Output the (X, Y) coordinate of the center of the cell containing the given text.  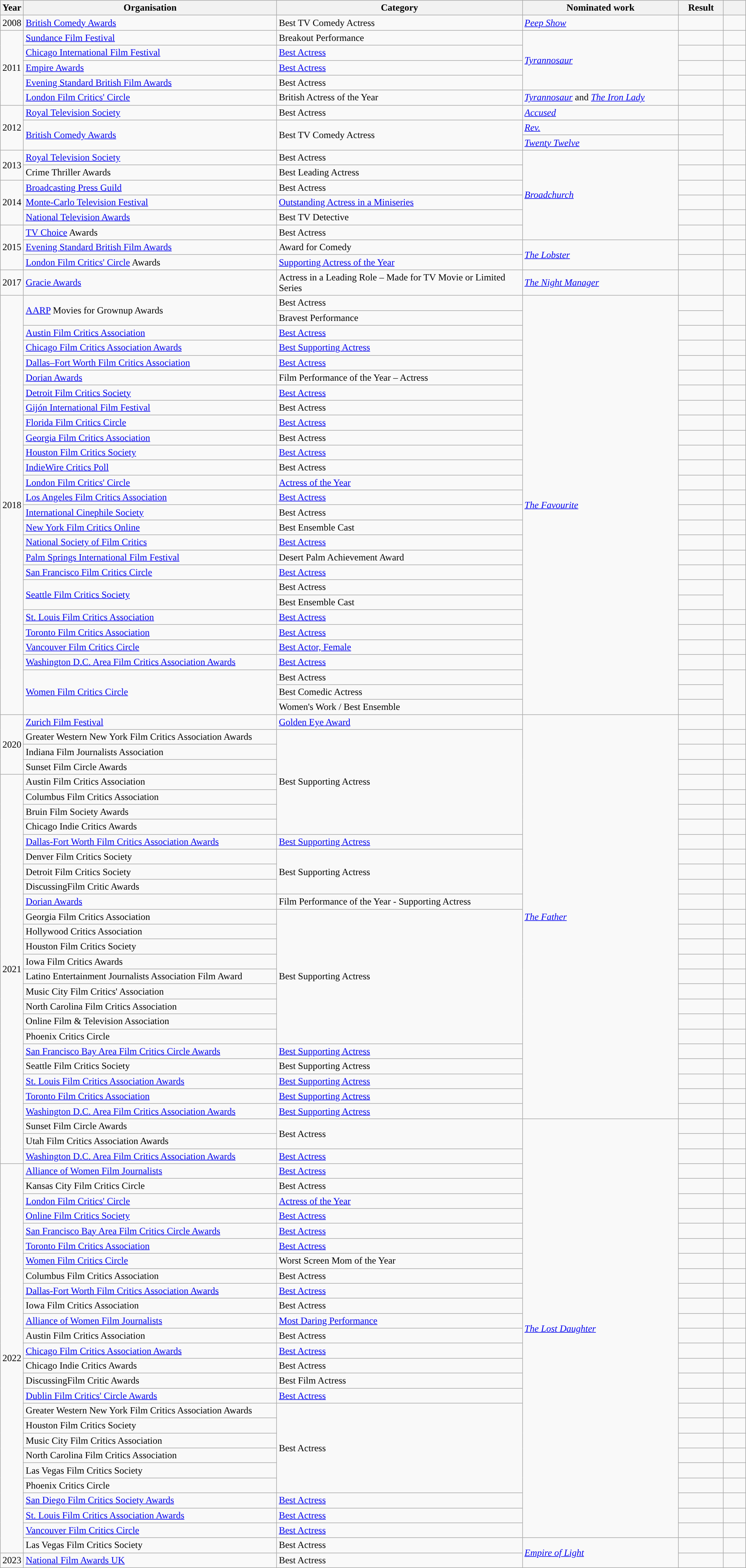
Gijón International Film Festival (150, 407)
2021 (12, 969)
Florida Film Critics Circle (150, 422)
Film Performance of the Year – Actress (399, 378)
Most Daring Performance (399, 1321)
Palm Springs International Film Festival (150, 557)
Empire Awards (150, 68)
Rev. (600, 127)
Iowa Film Critics Awards (150, 962)
TV Choice Awards (150, 232)
2018 (12, 505)
Category (399, 8)
Crime Thriller Awards (150, 172)
Best TV Detective (399, 217)
Best Comedic Actress (399, 692)
The Favourite (600, 505)
2022 (12, 1358)
2017 (12, 282)
Peep Show (600, 23)
Utah Film Critics Association Awards (150, 1141)
San Diego Film Critics Society Awards (150, 1500)
Music City Film Critics' Association (150, 991)
Tyrannosaur (600, 60)
Latino Entertainment Journalists Association Film Award (150, 977)
The Father (600, 917)
2014 (12, 203)
Film Performance of the Year - Supporting Actress (399, 901)
Breakout Performance (399, 38)
Denver Film Critics Society (150, 857)
2020 (12, 744)
The Lost Daughter (600, 1328)
Worst Screen Mom of the Year (399, 1261)
Online Film & Television Association (150, 1021)
IndieWire Critics Poll (150, 468)
Tyrannosaur and The Iron Lady (600, 98)
Gracie Awards (150, 282)
2015 (12, 247)
2008 (12, 23)
Indiana Film Journalists Association (150, 752)
Best Actor, Female (399, 647)
Year (12, 8)
Bruin Film Society Awards (150, 812)
Music City Film Critics Association (150, 1441)
Empire of Light (600, 1553)
2011 (12, 68)
British Actress of the Year (399, 98)
St. Louis Film Critics Association (150, 617)
Accused (600, 112)
Monte-Carlo Television Festival (150, 203)
National Film Awards UK (150, 1560)
Organisation (150, 8)
Chicago International Film Festival (150, 53)
Result (701, 8)
Sundance Film Festival (150, 38)
Dallas–Fort Worth Film Critics Association (150, 363)
Twenty Twelve (600, 142)
Best Leading Actress (399, 172)
National Society of Film Critics (150, 542)
2023 (12, 1560)
Supporting Actress of the Year (399, 262)
Hollywood Critics Association (150, 932)
2012 (12, 127)
International Cinephile Society (150, 512)
Best Film Actress (399, 1380)
Online Film Critics Society (150, 1216)
Desert Palm Achievement Award (399, 557)
The Night Manager (600, 282)
Dublin Film Critics' Circle Awards (150, 1396)
Broadcasting Press Guild (150, 188)
London Film Critics' Circle Awards (150, 262)
Broadchurch (600, 195)
Women's Work / Best Ensemble (399, 707)
Los Angeles Film Critics Association (150, 497)
San Francisco Film Critics Circle (150, 572)
Golden Eye Award (399, 722)
Outstanding Actress in a Miniseries (399, 203)
The Lobster (600, 255)
Actress in a Leading Role – Made for TV Movie or Limited Series (399, 282)
Iowa Film Critics Association (150, 1306)
Award for Comedy (399, 247)
Nominated work (600, 8)
AARP Movies for Grownup Awards (150, 310)
Zurich Film Festival (150, 722)
National Television Awards (150, 217)
New York Film Critics Online (150, 527)
Bravest Performance (399, 318)
2013 (12, 165)
Kansas City Film Critics Circle (150, 1186)
